For the text-containing cell, return its midpoint in (X, Y) coordinate format. 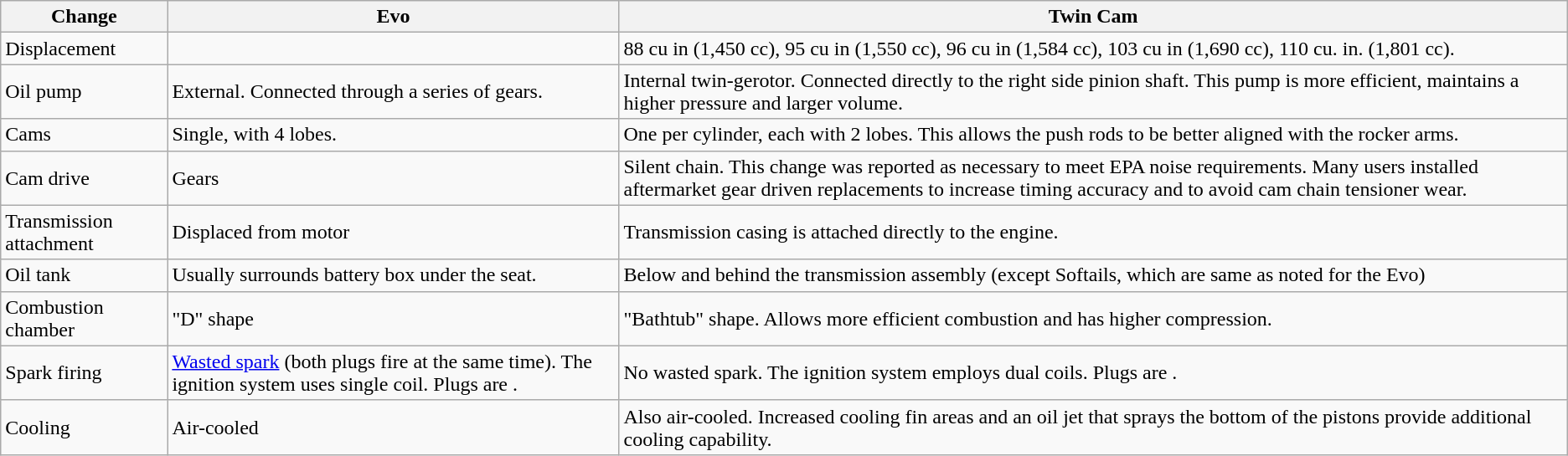
One per cylinder, each with 2 lobes. This allows the push rods to be better aligned with the rocker arms. (1093, 135)
Evo (394, 17)
Wasted spark (both plugs fire at the same time). The ignition system uses single coil. Plugs are . (394, 373)
Cooling (84, 427)
Cams (84, 135)
Displacement (84, 49)
Combustion chamber (84, 318)
Gears (394, 177)
Usually surrounds battery box under the seat. (394, 275)
88 cu in (1,450 cc), 95 cu in (1,550 cc), 96 cu in (1,584 cc), 103 cu in (1,690 cc), 110 cu. in. (1,801 cc). (1093, 49)
Change (84, 17)
Spark firing (84, 373)
"D" shape (394, 318)
"Bathtub" shape. Allows more efficient combustion and has higher compression. (1093, 318)
Twin Cam (1093, 17)
Air-cooled (394, 427)
Cam drive (84, 177)
Internal twin-gerotor. Connected directly to the right side pinion shaft. This pump is more efficient, maintains a higher pressure and larger volume. (1093, 92)
Transmission casing is attached directly to the engine. (1093, 233)
No wasted spark. The ignition system employs dual coils. Plugs are . (1093, 373)
Oil pump (84, 92)
External. Connected through a series of gears. (394, 92)
Transmission attachment (84, 233)
Displaced from motor (394, 233)
Also air-cooled. Increased cooling fin areas and an oil jet that sprays the bottom of the pistons provide additional cooling capability. (1093, 427)
Below and behind the transmission assembly (except Softails, which are same as noted for the Evo) (1093, 275)
Oil tank (84, 275)
Single, with 4 lobes. (394, 135)
